For the text-containing cell, return its midpoint in [X, Y] coordinate format. 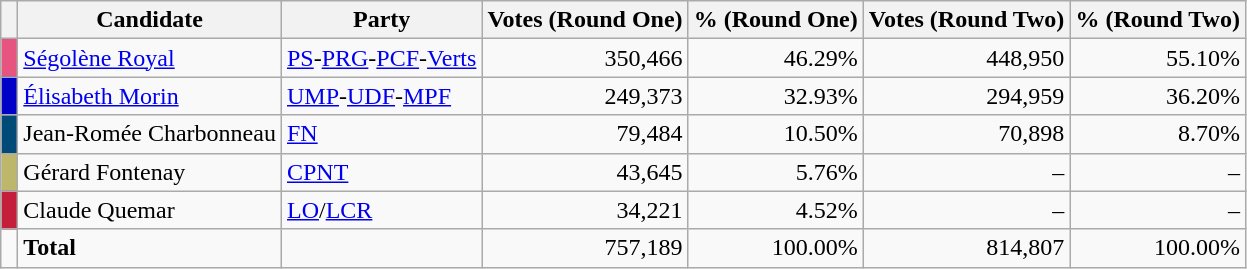
UMP-UDF-MPF [381, 96]
Votes (Round One) [585, 20]
757,189 [585, 248]
34,221 [585, 210]
448,950 [966, 58]
LO/LCR [381, 210]
% (Round One) [776, 20]
Claude Quemar [150, 210]
10.50% [776, 134]
Gérard Fontenay [150, 172]
Total [150, 248]
Ségolène Royal [150, 58]
Jean-Romée Charbonneau [150, 134]
36.20% [1158, 96]
8.70% [1158, 134]
5.76% [776, 172]
Élisabeth Morin [150, 96]
PS-PRG-PCF-Verts [381, 58]
70,898 [966, 134]
Candidate [150, 20]
55.10% [1158, 58]
294,959 [966, 96]
79,484 [585, 134]
FN [381, 134]
Votes (Round Two) [966, 20]
46.29% [776, 58]
32.93% [776, 96]
Party [381, 20]
% (Round Two) [1158, 20]
43,645 [585, 172]
814,807 [966, 248]
4.52% [776, 210]
249,373 [585, 96]
CPNT [381, 172]
350,466 [585, 58]
